Extract the [x, y] coordinate from the center of the cell holding the provided text.  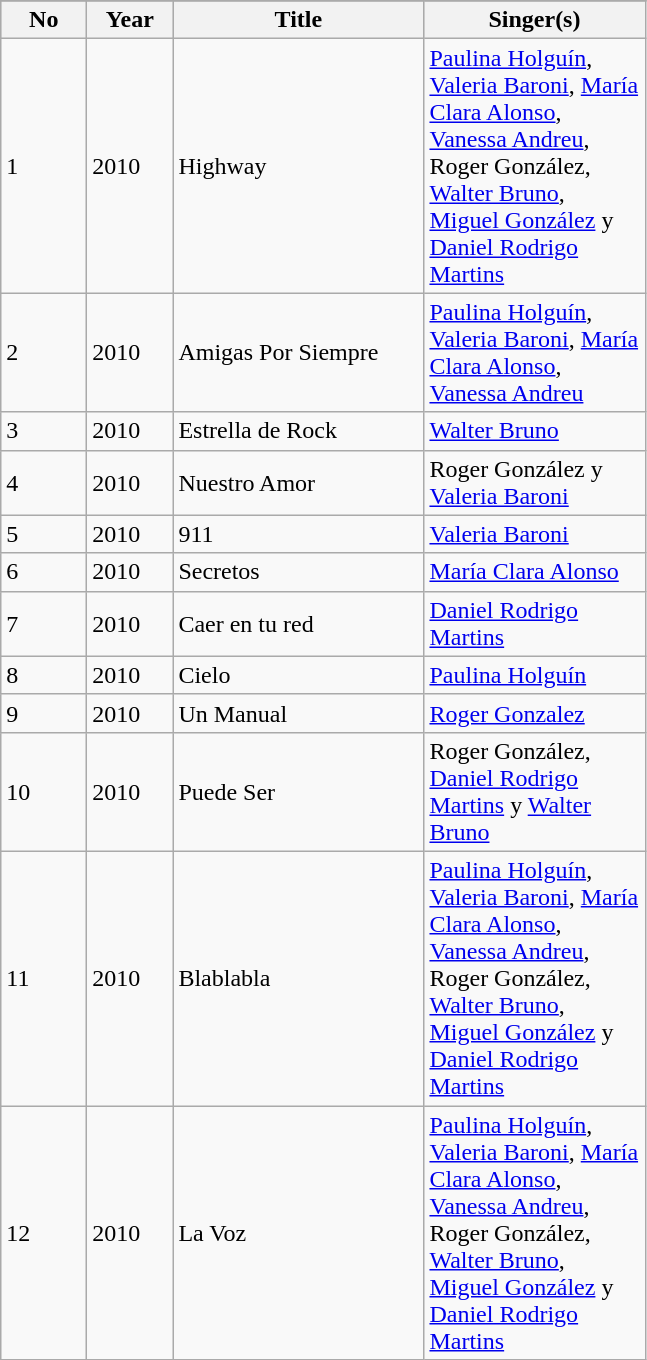
Title [298, 20]
Walter Bruno [534, 431]
6 [44, 572]
Valeria Baroni [534, 534]
12 [44, 1233]
911 [298, 534]
8 [44, 675]
Singer(s) [534, 20]
Nuestro Amor [298, 482]
Year [130, 20]
11 [44, 978]
9 [44, 713]
Daniel Rodrigo Martins [534, 624]
La Voz [298, 1233]
Secretos [298, 572]
Paulina Holguín, Valeria Baroni, María Clara Alonso, Vanessa Andreu [534, 352]
Roger González y Valeria Baroni [534, 482]
2 [44, 352]
Blablabla [298, 978]
5 [44, 534]
Roger Gonzalez [534, 713]
Caer en tu red [298, 624]
No [44, 20]
Amigas Por Siempre [298, 352]
Puede Ser [298, 792]
1 [44, 166]
3 [44, 431]
10 [44, 792]
Paulina Holguín [534, 675]
4 [44, 482]
Estrella de Rock [298, 431]
María Clara Alonso [534, 572]
7 [44, 624]
Un Manual [298, 713]
Cielo [298, 675]
Roger González, Daniel Rodrigo Martins y Walter Bruno [534, 792]
Highway [298, 166]
